Locate the cell with the specified text and output its (X, Y) center coordinate. 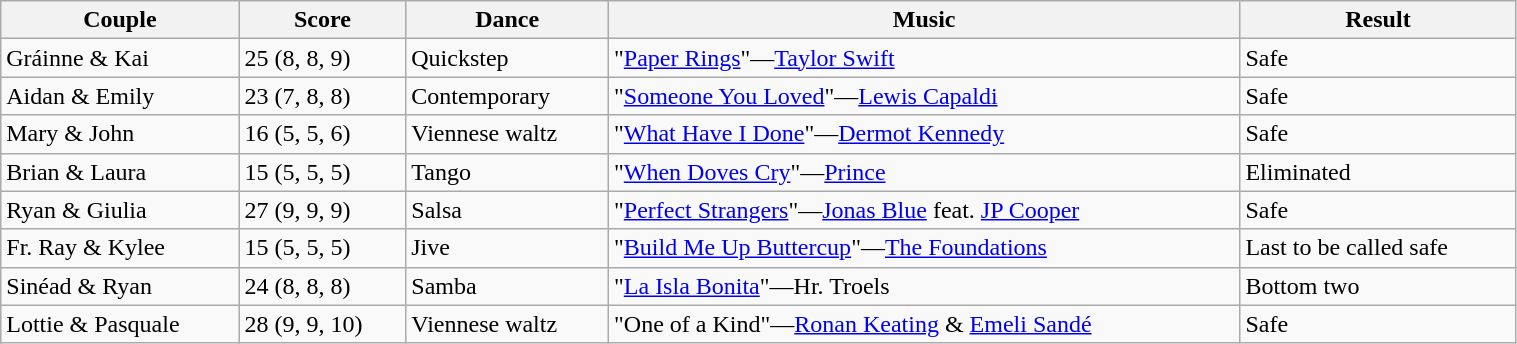
"One of a Kind"—Ronan Keating & Emeli Sandé (924, 324)
"Paper Rings"—Taylor Swift (924, 58)
Brian & Laura (120, 172)
"Perfect Strangers"—Jonas Blue feat. JP Cooper (924, 210)
24 (8, 8, 8) (322, 286)
"Someone You Loved"—Lewis Capaldi (924, 96)
27 (9, 9, 9) (322, 210)
Jive (508, 248)
Ryan & Giulia (120, 210)
Result (1378, 20)
Eliminated (1378, 172)
25 (8, 8, 9) (322, 58)
Lottie & Pasquale (120, 324)
"What Have I Done"—Dermot Kennedy (924, 134)
Sinéad & Ryan (120, 286)
Gráinne & Kai (120, 58)
Last to be called safe (1378, 248)
"When Doves Cry"—Prince (924, 172)
Music (924, 20)
23 (7, 8, 8) (322, 96)
Dance (508, 20)
Score (322, 20)
Aidan & Emily (120, 96)
Samba (508, 286)
Mary & John (120, 134)
Couple (120, 20)
Fr. Ray & Kylee (120, 248)
"La Isla Bonita"—Hr. Troels (924, 286)
Contemporary (508, 96)
Salsa (508, 210)
28 (9, 9, 10) (322, 324)
Bottom two (1378, 286)
Tango (508, 172)
16 (5, 5, 6) (322, 134)
Quickstep (508, 58)
"Build Me Up Buttercup"—The Foundations (924, 248)
